Return the [x, y] coordinate for the center point of the cell that contains the specified text.  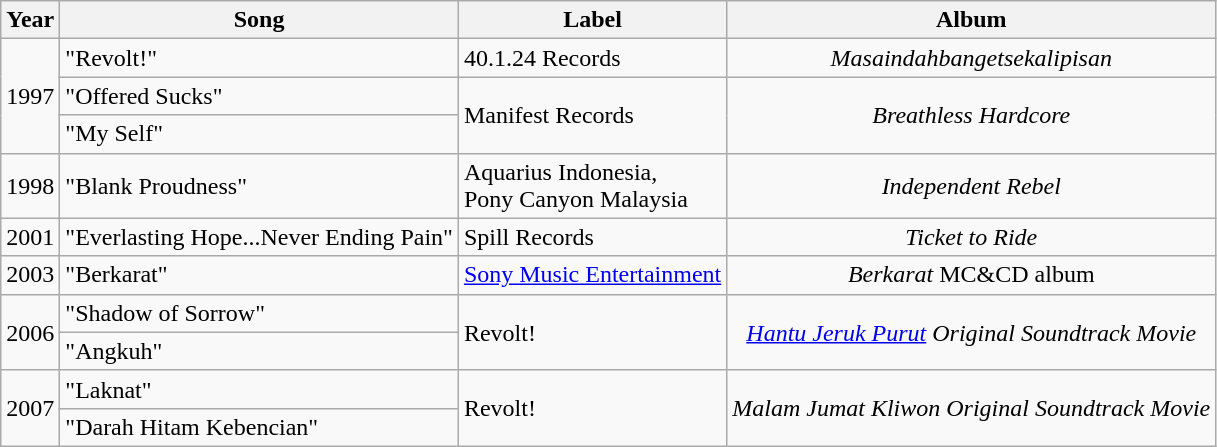
Year [30, 20]
40.1.24 Records [592, 58]
Manifest Records [592, 115]
Album [972, 20]
"Angkuh" [260, 351]
"Offered Sucks" [260, 96]
Masaindahbangetsekalipisan [972, 58]
2003 [30, 275]
Sony Music Entertainment [592, 275]
"Revolt!" [260, 58]
Independent Rebel [972, 186]
"Berkarat" [260, 275]
Song [260, 20]
Ticket to Ride [972, 237]
Label [592, 20]
"Shadow of Sorrow" [260, 313]
Malam Jumat Kliwon Original Soundtrack Movie [972, 408]
Spill Records [592, 237]
Aquarius Indonesia, Pony Canyon Malaysia [592, 186]
1998 [30, 186]
1997 [30, 96]
"My Self" [260, 134]
2007 [30, 408]
Hantu Jeruk Purut Original Soundtrack Movie [972, 332]
"Blank Proudness" [260, 186]
Breathless Hardcore [972, 115]
"Everlasting Hope...Never Ending Pain" [260, 237]
Berkarat MC&CD album [972, 275]
"Laknat" [260, 389]
2006 [30, 332]
"Darah Hitam Kebencian" [260, 427]
2001 [30, 237]
